Determine the [X, Y] coordinate at the center of the cell enclosing the given text.  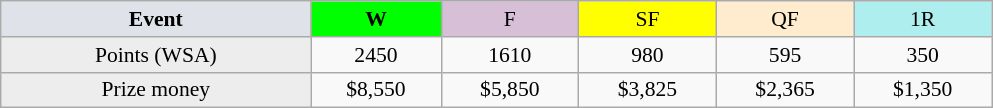
$1,350 [923, 90]
1R [923, 19]
Points (WSA) [156, 55]
F [510, 19]
980 [648, 55]
$8,550 [376, 90]
350 [923, 55]
2450 [376, 55]
Event [156, 19]
$3,825 [648, 90]
QF [785, 19]
$5,850 [510, 90]
1610 [510, 55]
W [376, 19]
$2,365 [785, 90]
595 [785, 55]
SF [648, 19]
Prize money [156, 90]
